Determine the (X, Y) coordinate at the center of the cell enclosing the given text.  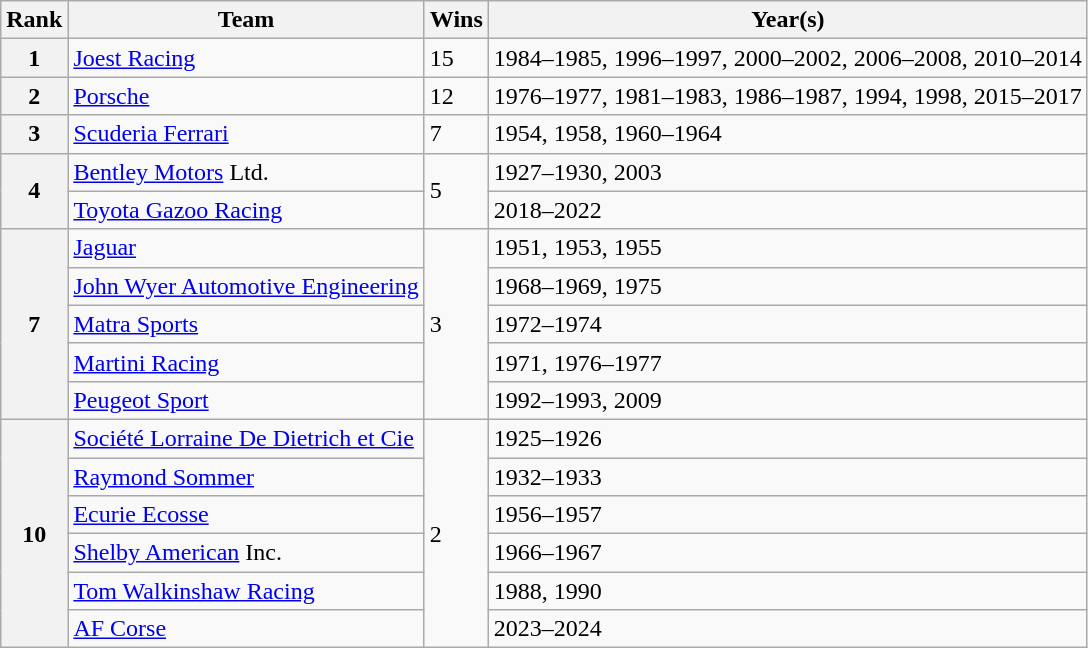
1984–1985, 1996–1997, 2000–2002, 2006–2008, 2010–2014 (788, 58)
4 (34, 191)
15 (456, 58)
Ecurie Ecosse (246, 515)
Martini Racing (246, 362)
10 (34, 533)
Bentley Motors Ltd. (246, 172)
Scuderia Ferrari (246, 134)
AF Corse (246, 629)
1932–1933 (788, 477)
1925–1926 (788, 438)
1954, 1958, 1960–1964 (788, 134)
Rank (34, 20)
1968–1969, 1975 (788, 286)
1956–1957 (788, 515)
Matra Sports (246, 324)
2018–2022 (788, 210)
John Wyer Automotive Engineering (246, 286)
Toyota Gazoo Racing (246, 210)
1951, 1953, 1955 (788, 248)
1972–1974 (788, 324)
Jaguar (246, 248)
Porsche (246, 96)
Joest Racing (246, 58)
Société Lorraine De Dietrich et Cie (246, 438)
Year(s) (788, 20)
5 (456, 191)
1971, 1976–1977 (788, 362)
1976–1977, 1981–1983, 1986–1987, 1994, 1998, 2015–2017 (788, 96)
2023–2024 (788, 629)
1966–1967 (788, 553)
Tom Walkinshaw Racing (246, 591)
Team (246, 20)
Wins (456, 20)
1 (34, 58)
1988, 1990 (788, 591)
Raymond Sommer (246, 477)
Shelby American Inc. (246, 553)
1992–1993, 2009 (788, 400)
12 (456, 96)
1927–1930, 2003 (788, 172)
Peugeot Sport (246, 400)
